Determine the (X, Y) coordinate at the center of the cell enclosing the given text.  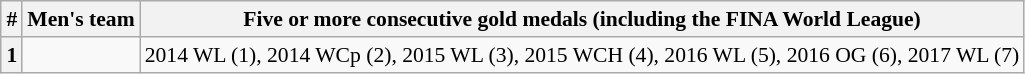
1 (12, 55)
Five or more consecutive gold medals (including the FINA World League) (582, 19)
Men's team (80, 19)
2014 WL (1), 2014 WCp (2), 2015 WL (3), 2015 WCH (4), 2016 WL (5), 2016 OG (6), 2017 WL (7) (582, 55)
# (12, 19)
